Pinpoint the cell where the given text exists, returning its (x, y) midpoint coordinate. 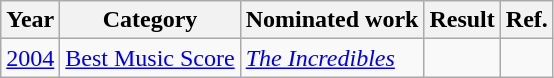
The Incredibles (332, 58)
Category (150, 20)
Ref. (526, 20)
Best Music Score (150, 58)
Nominated work (332, 20)
Result (462, 20)
Year (30, 20)
2004 (30, 58)
